Detect which cell encompasses the target text, then output its (X, Y) center coordinate. 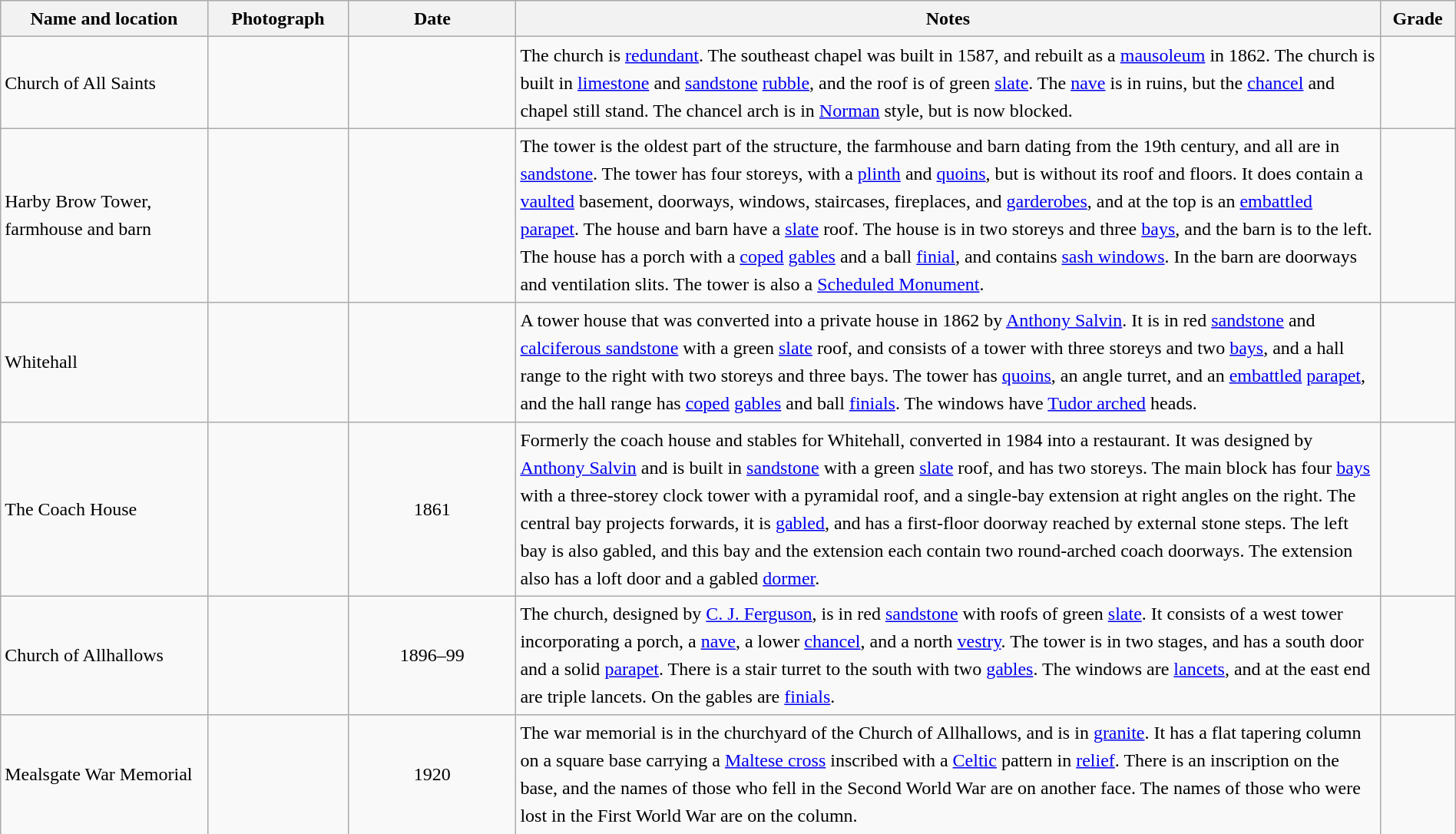
Church of Allhallows (104, 656)
Notes (948, 18)
Church of All Saints (104, 83)
1861 (432, 508)
The Coach House (104, 508)
Photograph (278, 18)
1896–99 (432, 656)
Whitehall (104, 362)
Grade (1418, 18)
Date (432, 18)
Name and location (104, 18)
1920 (432, 774)
Harby Brow Tower, farmhouse and barn (104, 215)
Mealsgate War Memorial (104, 774)
